Output the [x, y] coordinate of the center of the cell containing the given text.  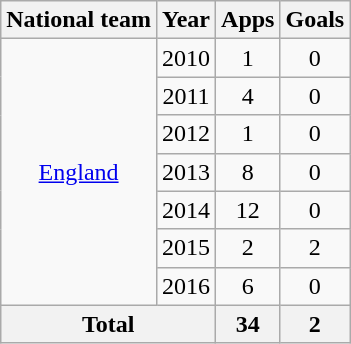
2014 [186, 210]
2016 [186, 286]
Total [108, 324]
2010 [186, 58]
2012 [186, 134]
2013 [186, 172]
34 [248, 324]
12 [248, 210]
England [79, 172]
Year [186, 20]
4 [248, 96]
8 [248, 172]
National team [79, 20]
2015 [186, 248]
6 [248, 286]
2011 [186, 96]
Apps [248, 20]
Goals [315, 20]
